Return (x, y) of the center of cell containing provided text 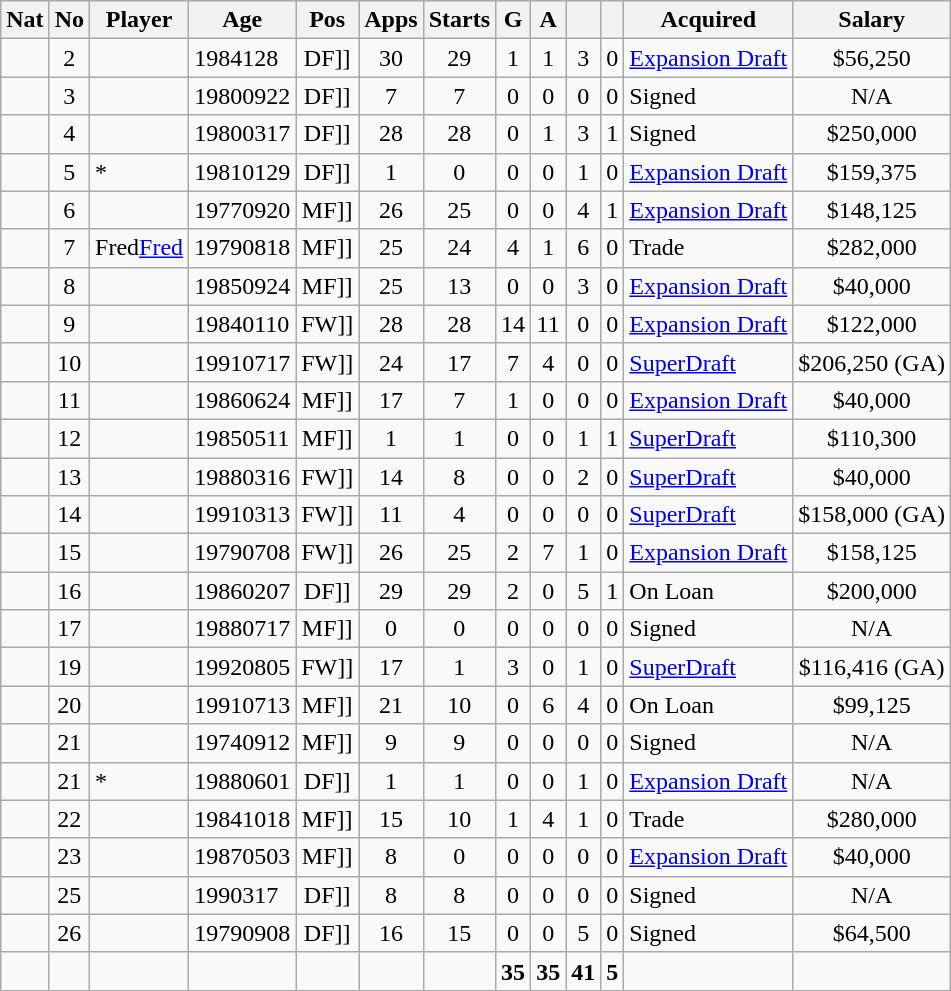
$159,375 (872, 172)
19850924 (242, 286)
Salary (872, 20)
G (514, 20)
19 (69, 667)
$282,000 (872, 248)
19880717 (242, 629)
19790818 (242, 248)
$56,250 (872, 58)
$148,125 (872, 210)
Starts (459, 20)
19850511 (242, 438)
Player (140, 20)
19800922 (242, 96)
Acquired (708, 20)
$250,000 (872, 134)
$200,000 (872, 591)
Pos (328, 20)
19910717 (242, 362)
FredFred (140, 248)
1984128 (242, 58)
19860624 (242, 400)
19880316 (242, 477)
$158,000 (GA) (872, 515)
19800317 (242, 134)
41 (584, 971)
19770920 (242, 210)
Nat (25, 20)
19920805 (242, 667)
19840110 (242, 324)
$64,500 (872, 933)
19910713 (242, 705)
12 (69, 438)
A (548, 20)
19841018 (242, 819)
$158,125 (872, 553)
$116,416 (GA) (872, 667)
19860207 (242, 591)
19910313 (242, 515)
19740912 (242, 743)
Age (242, 20)
$206,250 (GA) (872, 362)
20 (69, 705)
30 (391, 58)
22 (69, 819)
23 (69, 857)
$99,125 (872, 705)
1990317 (242, 895)
No (69, 20)
Apps (391, 20)
$110,300 (872, 438)
19810129 (242, 172)
19880601 (242, 781)
$280,000 (872, 819)
19870503 (242, 857)
19790908 (242, 933)
$122,000 (872, 324)
19790708 (242, 553)
